Return (X, Y) of the center of cell containing provided text 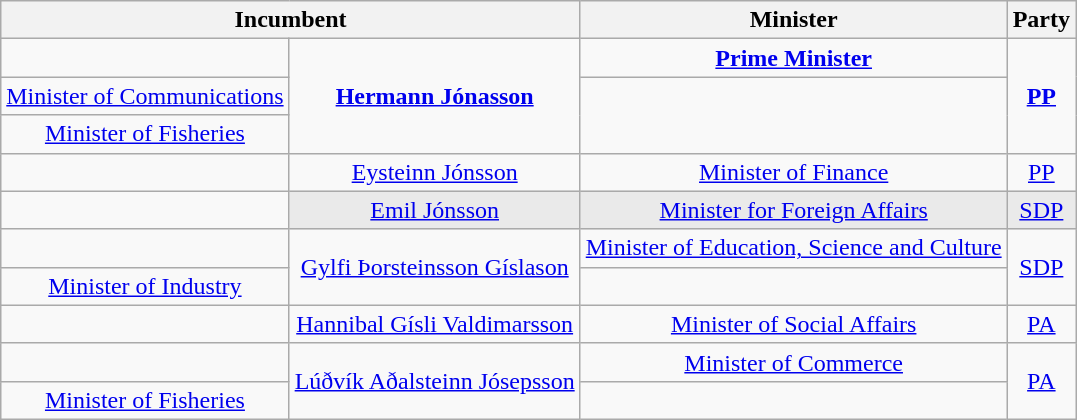
Minister of Industry (145, 286)
Hannibal Gísli Valdimarsson (434, 324)
Minister of Education, Science and Culture (794, 248)
Eysteinn Jónsson (434, 172)
Minister of Communications (145, 96)
Party (1041, 20)
Incumbent (290, 20)
Minister (794, 20)
Hermann Jónasson (434, 96)
Minister for Foreign Affairs (794, 210)
Emil Jónsson (434, 210)
Gylfi Þorsteinsson Gíslason (434, 267)
Minister of Finance (794, 172)
Minister of Commerce (794, 362)
Minister of Social Affairs (794, 324)
Lúðvík Aðalsteinn Jósepsson (434, 381)
Prime Minister (794, 58)
